Detect which cell encompasses the target text, then output its (X, Y) center coordinate. 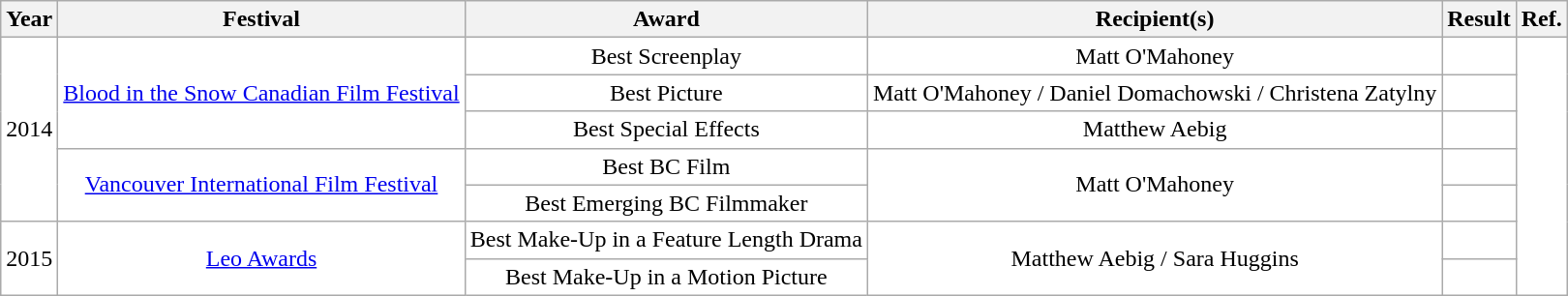
Best Screenplay (666, 56)
Year (29, 19)
Matthew Aebig (1154, 130)
Blood in the Snow Canadian Film Festival (261, 93)
Recipient(s) (1154, 19)
Best Picture (666, 93)
Result (1479, 19)
Best Special Effects (666, 130)
Festival (261, 19)
Vancouver International Film Festival (261, 185)
Matt O'Mahoney / Daniel Domachowski / Christena Zatylny (1154, 93)
Ref. (1541, 19)
Best Make-Up in a Motion Picture (666, 277)
Leo Awards (261, 258)
Best Emerging BC Filmmaker (666, 203)
Matthew Aebig / Sara Huggins (1154, 258)
Best Make-Up in a Feature Length Drama (666, 240)
2015 (29, 258)
2014 (29, 130)
Award (666, 19)
Best BC Film (666, 166)
